Extract the (x, y) coordinate from the center of the cell holding the provided text.  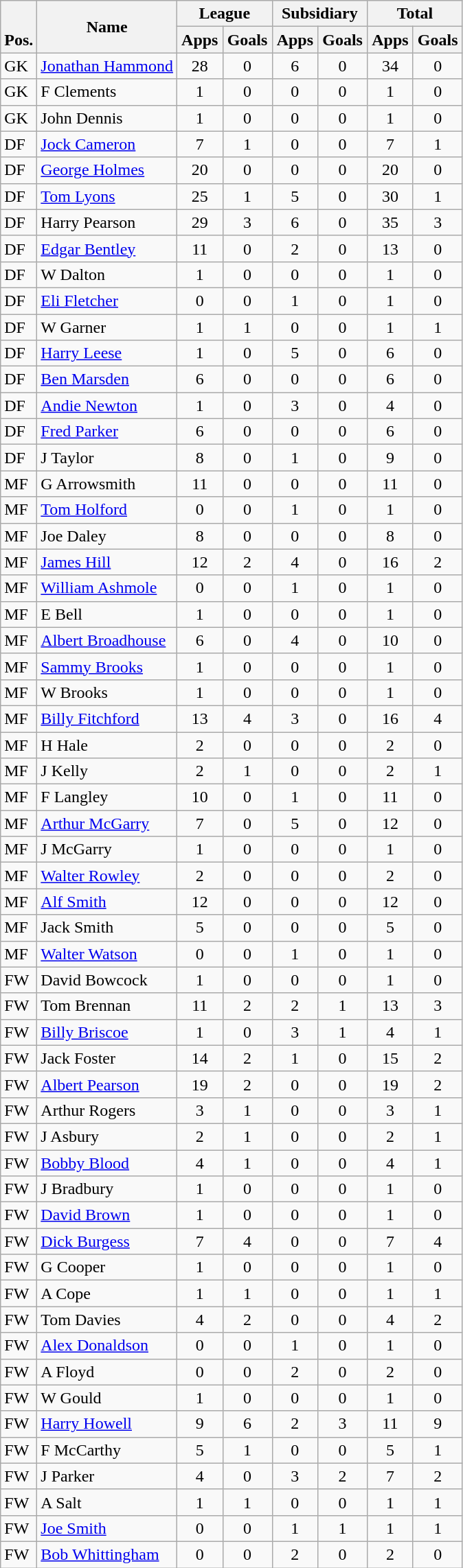
Walter Rowley (107, 876)
J Parker (107, 1476)
A Floyd (107, 1372)
W Dalton (107, 274)
Harry Leese (107, 353)
14 (201, 1058)
Ben Marsden (107, 379)
34 (390, 66)
35 (390, 222)
John Dennis (107, 118)
Tom Brennan (107, 1006)
Fred Parker (107, 432)
Subsidiary (320, 14)
Bob Whittingham (107, 1554)
F Clements (107, 92)
Eli Fletcher (107, 301)
Sammy Brooks (107, 666)
Alex Donaldson (107, 1346)
William Ashmole (107, 588)
E Bell (107, 614)
J Taylor (107, 458)
Pos. (19, 27)
W Brooks (107, 692)
G Cooper (107, 1267)
W Gould (107, 1398)
Albert Pearson (107, 1084)
League (225, 14)
A Salt (107, 1502)
28 (201, 66)
Alf Smith (107, 902)
J Asbury (107, 1136)
Andie Newton (107, 406)
David Bowcock (107, 980)
Joe Daley (107, 536)
Billy Fitchford (107, 718)
30 (390, 196)
A Cope (107, 1294)
H Hale (107, 745)
Tom Holford (107, 510)
Total (415, 14)
W Garner (107, 327)
G Arrowsmith (107, 484)
Arthur Rogers (107, 1110)
David Brown (107, 1215)
29 (201, 222)
Joe Smith (107, 1528)
J McGarry (107, 850)
Arthur McGarry (107, 823)
Jock Cameron (107, 144)
J Bradbury (107, 1189)
Albert Broadhouse (107, 640)
Harry Howell (107, 1424)
Edgar Bentley (107, 248)
Harry Pearson (107, 222)
Jack Foster (107, 1058)
Jonathan Hammond (107, 66)
Walter Watson (107, 954)
F McCarthy (107, 1450)
Jack Smith (107, 928)
F Langley (107, 797)
25 (201, 196)
Tom Davies (107, 1320)
Bobby Blood (107, 1163)
J Kelly (107, 771)
Billy Briscoe (107, 1032)
James Hill (107, 562)
George Holmes (107, 170)
Tom Lyons (107, 196)
Dick Burgess (107, 1241)
Name (107, 27)
15 (390, 1058)
